Provide the (X, Y) coordinate of the cell's center where the given text is located.  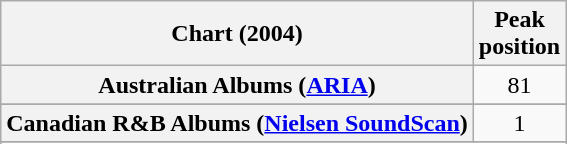
Canadian R&B Albums (Nielsen SoundScan) (238, 123)
81 (519, 85)
Chart (2004) (238, 34)
Peakposition (519, 34)
Australian Albums (ARIA) (238, 85)
1 (519, 123)
